Output the (X, Y) coordinate of the center of the cell containing the given text.  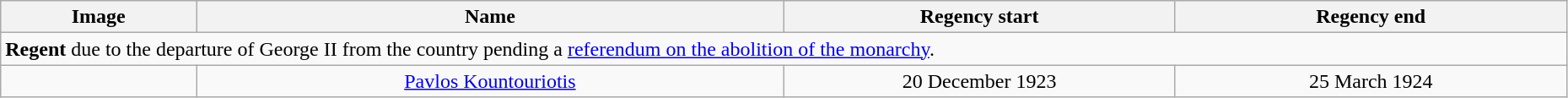
Regent due to the departure of George II from the country pending a referendum on the abolition of the monarchy. (784, 49)
Pavlos Kountouriotis (490, 81)
Name (490, 17)
25 March 1924 (1371, 81)
Image (99, 17)
Regency start (979, 17)
20 December 1923 (979, 81)
Regency end (1371, 17)
